Output the [X, Y] coordinate of the center of the cell containing the given text.  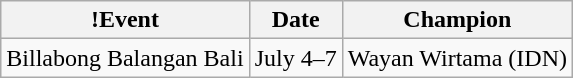
Date [296, 20]
!Event [125, 20]
Billabong Balangan Bali [125, 58]
Champion [457, 20]
Wayan Wirtama (IDN) [457, 58]
July 4–7 [296, 58]
